Detect which cell encompasses the target text, then output its [X, Y] center coordinate. 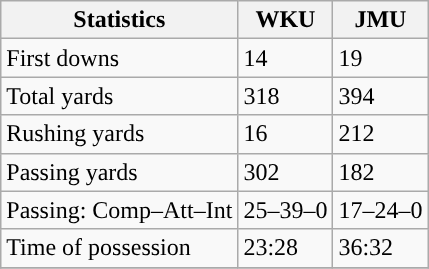
Statistics [120, 20]
Passing yards [120, 172]
14 [286, 58]
JMU [380, 20]
25–39–0 [286, 210]
First downs [120, 58]
Time of possession [120, 248]
WKU [286, 20]
302 [286, 172]
318 [286, 96]
Rushing yards [120, 134]
Total yards [120, 96]
212 [380, 134]
36:32 [380, 248]
394 [380, 96]
Passing: Comp–Att–Int [120, 210]
182 [380, 172]
16 [286, 134]
17–24–0 [380, 210]
19 [380, 58]
23:28 [286, 248]
